Provide the [X, Y] coordinate of the cell's center where the given text is located.  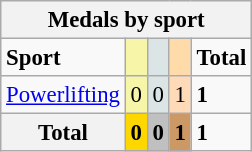
Medals by sport [126, 20]
Sport [63, 58]
Powerlifting [63, 95]
